Pinpoint the cell where the given text exists, returning its (x, y) midpoint coordinate. 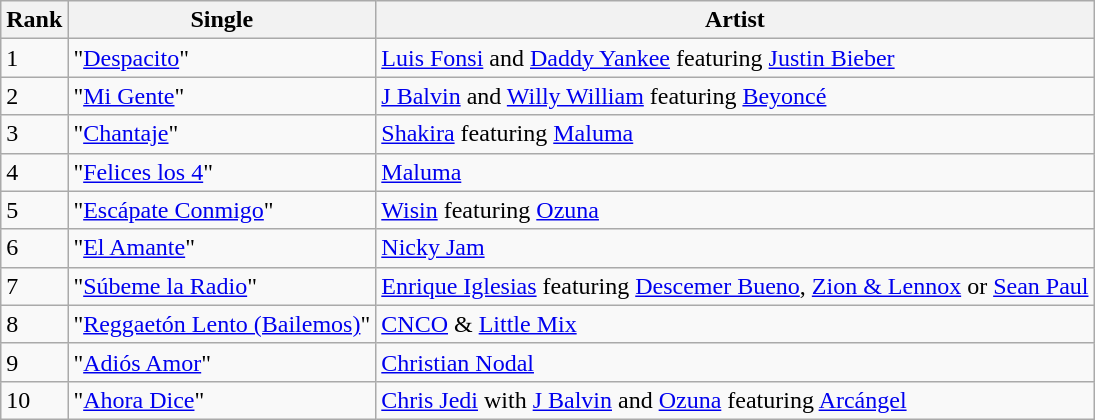
Chris Jedi with J Balvin and Ozuna featuring Arcángel (735, 400)
Single (222, 20)
2 (34, 96)
"Súbeme la Radio" (222, 286)
"Adiós Amor" (222, 362)
8 (34, 324)
"Ahora Dice" (222, 400)
Wisin featuring Ozuna (735, 210)
5 (34, 210)
1 (34, 58)
Maluma (735, 172)
Nicky Jam (735, 248)
"Escápate Conmigo" (222, 210)
6 (34, 248)
7 (34, 286)
4 (34, 172)
CNCO & Little Mix (735, 324)
9 (34, 362)
Rank (34, 20)
10 (34, 400)
Shakira featuring Maluma (735, 134)
"El Amante" (222, 248)
"Chantaje" (222, 134)
Luis Fonsi and Daddy Yankee featuring Justin Bieber (735, 58)
3 (34, 134)
Enrique Iglesias featuring Descemer Bueno, Zion & Lennox or Sean Paul (735, 286)
"Mi Gente" (222, 96)
"Despacito" (222, 58)
Christian Nodal (735, 362)
J Balvin and Willy William featuring Beyoncé (735, 96)
"Reggaetón Lento (Bailemos)" (222, 324)
"Felices los 4" (222, 172)
Artist (735, 20)
